Detect which cell encompasses the target text, then output its [x, y] center coordinate. 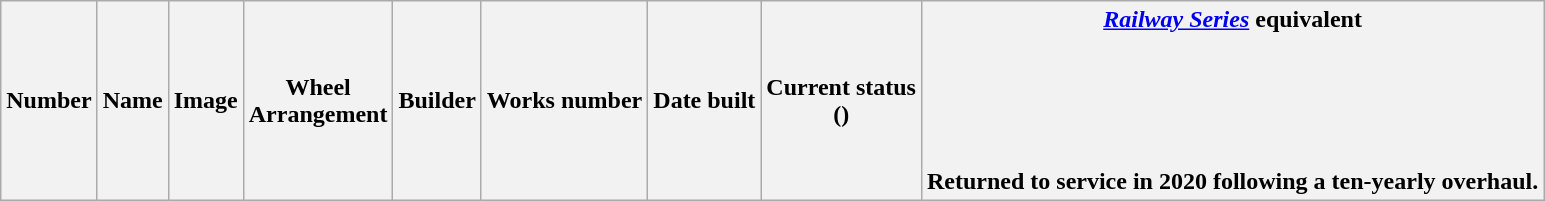
Builder [437, 101]
Works number [564, 101]
Image [206, 101]
Wheel Arrangement [318, 101]
Name [132, 101]
Date built [704, 101]
Railway Series equivalent Returned to service in 2020 following a ten-yearly overhaul. [1232, 101]
Number [49, 101]
Current status() [842, 101]
